Return the [X, Y] coordinate for the center point of the cell that contains the specified text.  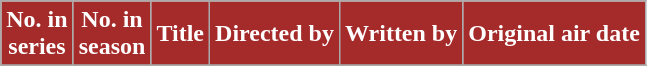
Written by [400, 34]
No. inseason [112, 34]
Title [180, 34]
No. inseries [37, 34]
Directed by [275, 34]
Original air date [554, 34]
